Pinpoint the cell where the given text exists, returning its [x, y] midpoint coordinate. 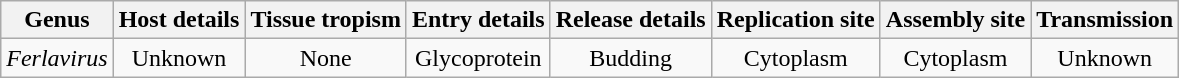
Budding [630, 58]
Release details [630, 20]
Glycoprotein [478, 58]
Entry details [478, 20]
Tissue tropism [326, 20]
Host details [179, 20]
Ferlavirus [57, 58]
None [326, 58]
Replication site [796, 20]
Transmission [1105, 20]
Genus [57, 20]
Assembly site [955, 20]
